Provide the (x, y) coordinate of the cell's center where the given text is located.  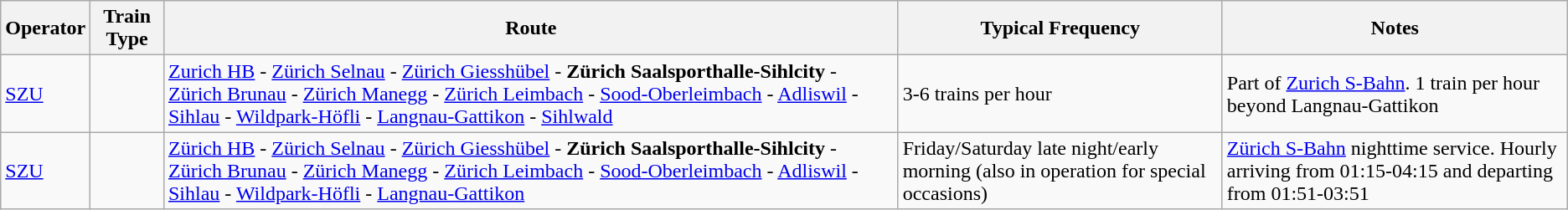
Route (531, 28)
Operator (45, 28)
Zürich S-Bahn nighttime service. Hourly arriving from 01:15-04:15 and departing from 01:51-03:51 (1395, 171)
Typical Frequency (1060, 28)
Part of Zurich S-Bahn. 1 train per hour beyond Langnau-Gattikon (1395, 94)
Friday/Saturday late night/early morning (also in operation for special occasions) (1060, 171)
Train Type (127, 28)
Notes (1395, 28)
3-6 trains per hour (1060, 94)
